Return the [X, Y] coordinate for the center point of the cell that contains the specified text.  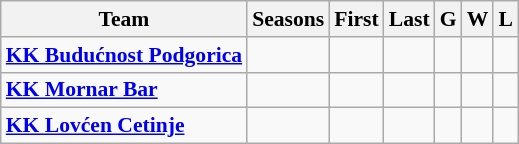
Team [124, 19]
L [506, 19]
First [356, 19]
KK Budućnost Podgorica [124, 55]
W [478, 19]
KK Lovćen Cetinje [124, 126]
Last [410, 19]
KK Mornar Bar [124, 90]
G [448, 19]
Seasons [288, 19]
